Determine the [X, Y] coordinate at the center of the cell enclosing the given text.  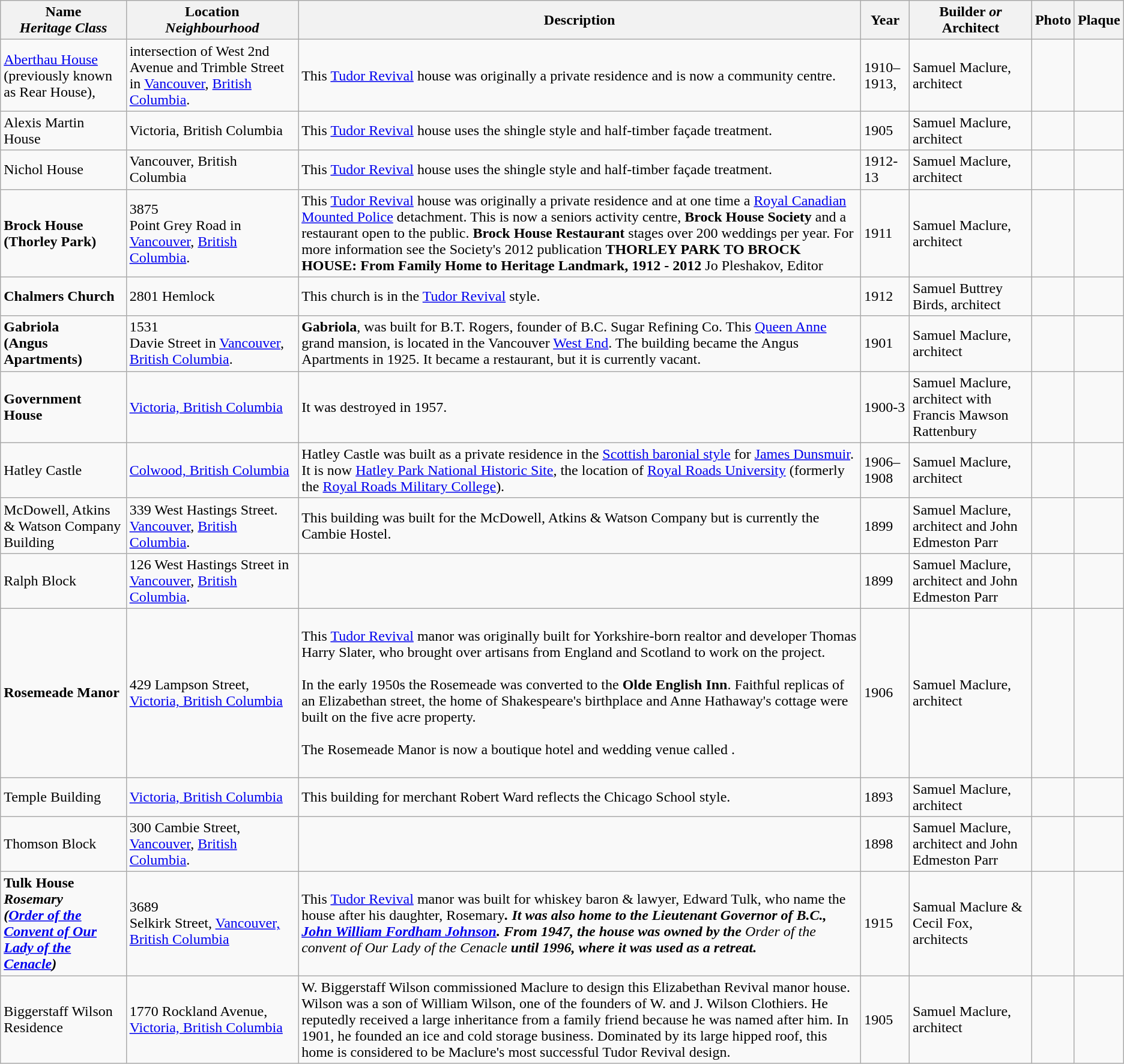
1910–1913, [885, 76]
Builder orArchitect [971, 20]
1900-3 [885, 407]
This building for merchant Robert Ward reflects the Chicago School style. [580, 796]
Alexis Martin House [64, 131]
Aberthau House (previously known as Rear House), [64, 76]
1906–1908 [885, 470]
Chalmers Church [64, 297]
Photo [1053, 20]
It was destroyed in 1957. [580, 407]
Brock House(Thorley Park) [64, 233]
3875Point Grey Road in Vancouver, British Columbia. [212, 233]
intersection of West 2nd Avenue and Trimble Street in Vancouver, British Columbia. [212, 76]
1911 [885, 233]
1912 [885, 297]
Ralph Block [64, 581]
NameHeritage Class [64, 20]
300 Cambie Street, Vancouver, British Columbia. [212, 844]
2801 Hemlock [212, 297]
Biggerstaff Wilson Residence [64, 1020]
This Tudor Revival house was originally a private residence and is now a community centre. [580, 76]
Vancouver, British Columbia [212, 169]
1770 Rockland Avenue, Victoria, British Columbia [212, 1020]
LocationNeighbourhood [212, 20]
1912-13 [885, 169]
1531Davie Street in Vancouver, British Columbia. [212, 343]
Gabriola(Angus Apartments) [64, 343]
Description [580, 20]
339 West Hastings Street. Vancouver, British Columbia. [212, 525]
1901 [885, 343]
Temple Building [64, 796]
This church is in the Tudor Revival style. [580, 297]
Hatley Castle [64, 470]
Plaque [1099, 20]
Thomson Block [64, 844]
1898 [885, 844]
1915 [885, 923]
126 West Hastings Street in Vancouver, British Columbia. [212, 581]
Samual Maclure & Cecil Fox, architects [971, 923]
429 Lampson Street, Victoria, British Columbia [212, 693]
Rosemeade Manor [64, 693]
1893 [885, 796]
Samuel Buttrey Birds, architect [971, 297]
This building was built for the McDowell, Atkins & Watson Company but is currently the Cambie Hostel. [580, 525]
Tulk House Rosemary(Order of the Convent of Our Lady of the Cenacle) [64, 923]
1906 [885, 693]
Samuel Maclure, architect with Francis Mawson Rattenbury [971, 407]
Colwood, British Columbia [212, 470]
Government House [64, 407]
3689Selkirk Street, Vancouver, British Columbia [212, 923]
McDowell, Atkins & Watson Company Building [64, 525]
Nichol House [64, 169]
Year [885, 20]
